Determine the [X, Y] coordinate at the center of the cell enclosing the given text.  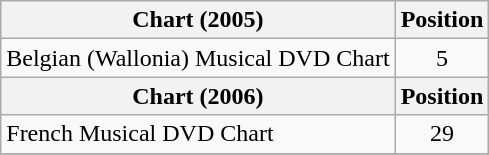
Belgian (Wallonia) Musical DVD Chart [198, 58]
Chart (2005) [198, 20]
5 [442, 58]
Chart (2006) [198, 96]
French Musical DVD Chart [198, 134]
29 [442, 134]
